Identify which cell holds the provided text, then report its (x, y) central coordinate. 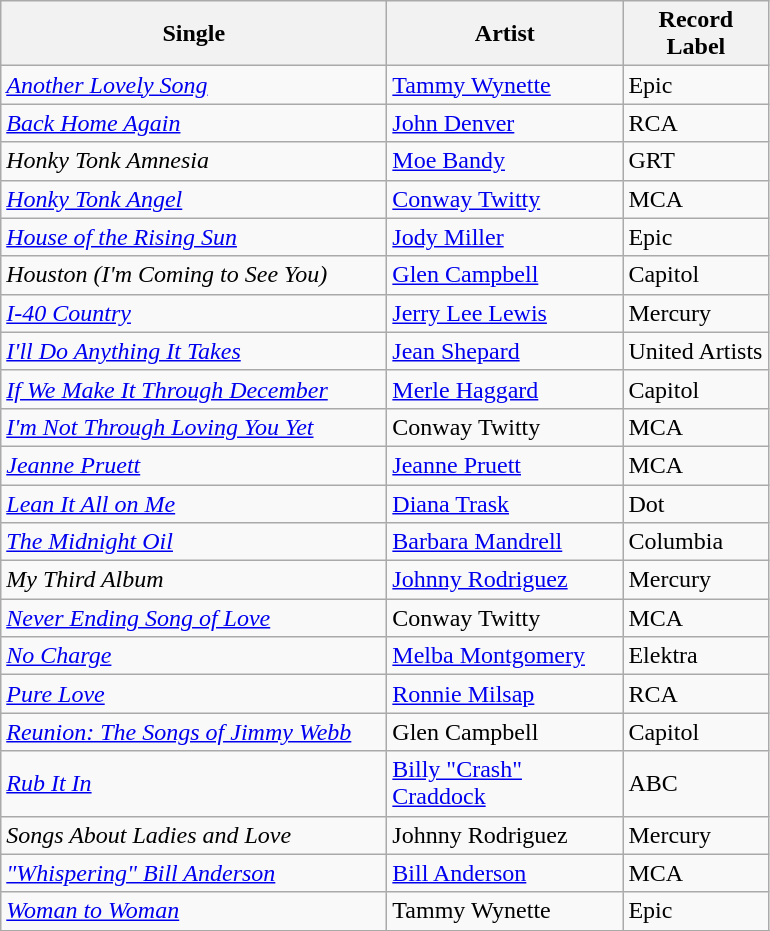
Dot (696, 503)
Billy "Crash" Craddock (505, 784)
Single (194, 34)
No Charge (194, 656)
Honky Tonk Angel (194, 199)
United Artists (696, 351)
Bill Anderson (505, 873)
Elektra (696, 656)
Artist (505, 34)
Jean Shepard (505, 351)
My Third Album (194, 580)
Jody Miller (505, 237)
Never Ending Song of Love (194, 618)
I'm Not Through Loving You Yet (194, 427)
Moe Bandy (505, 161)
"Whispering" Bill Anderson (194, 873)
ABC (696, 784)
Melba Montgomery (505, 656)
Lean It All on Me (194, 503)
House of the Rising Sun (194, 237)
GRT (696, 161)
The Midnight Oil (194, 542)
Pure Love (194, 694)
Merle Haggard (505, 389)
Rub It In (194, 784)
Ronnie Milsap (505, 694)
Reunion: The Songs of Jimmy Webb (194, 732)
I-40 Country (194, 313)
Woman to Woman (194, 911)
If We Make It Through December (194, 389)
Jerry Lee Lewis (505, 313)
Diana Trask (505, 503)
Houston (I'm Coming to See You) (194, 275)
Columbia (696, 542)
I'll Do Anything It Takes (194, 351)
Record Label (696, 34)
Back Home Again (194, 123)
Barbara Mandrell (505, 542)
Songs About Ladies and Love (194, 835)
Another Lovely Song (194, 85)
Honky Tonk Amnesia (194, 161)
John Denver (505, 123)
